Search for the cell housing the specified text and yield its (x, y) center coordinate. 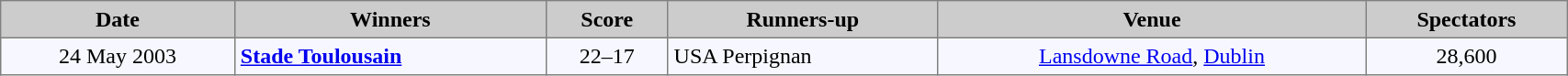
24 May 2003 (118, 56)
Date (118, 19)
Stade Toulousain (390, 56)
28,600 (1466, 56)
Winners (390, 19)
Runners-up (803, 19)
Venue (1152, 19)
Lansdowne Road, Dublin (1152, 56)
Spectators (1466, 19)
USA Perpignan (803, 56)
Score (607, 19)
22–17 (607, 56)
